Detect which cell encompasses the target text, then output its [X, Y] center coordinate. 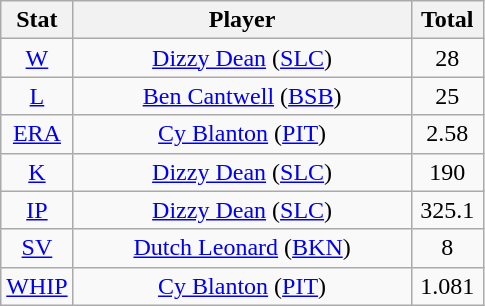
Total [447, 20]
8 [447, 248]
28 [447, 58]
190 [447, 172]
IP [37, 210]
ERA [37, 134]
325.1 [447, 210]
Player [242, 20]
Stat [37, 20]
Dutch Leonard (BKN) [242, 248]
W [37, 58]
WHIP [37, 286]
1.081 [447, 286]
K [37, 172]
SV [37, 248]
Ben Cantwell (BSB) [242, 96]
2.58 [447, 134]
L [37, 96]
25 [447, 96]
